Output the [X, Y] coordinate of the center of the cell containing the given text.  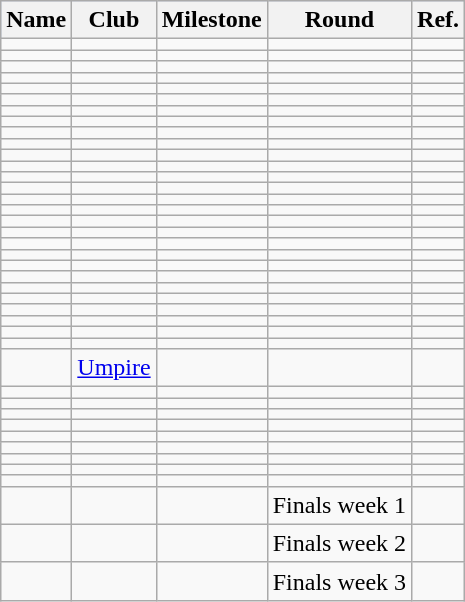
Name [36, 20]
Round [339, 20]
Club [114, 20]
Umpire [114, 368]
Finals week 1 [339, 505]
Milestone [212, 20]
Ref. [438, 20]
Finals week 2 [339, 543]
Finals week 3 [339, 581]
